Output the (X, Y) coordinate of the center of the cell containing the given text.  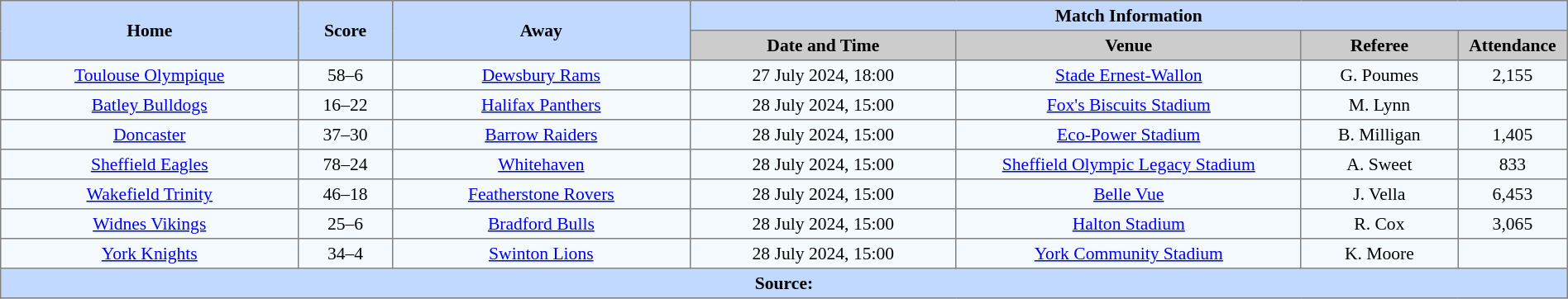
Sheffield Olympic Legacy Stadium (1128, 164)
Fox's Biscuits Stadium (1128, 105)
16–22 (346, 105)
Date and Time (823, 45)
Swinton Lions (541, 254)
Bradford Bulls (541, 224)
58–6 (346, 75)
Dewsbury Rams (541, 75)
Wakefield Trinity (150, 194)
Attendance (1513, 45)
G. Poumes (1379, 75)
Source: (784, 283)
Match Information (1128, 16)
Away (541, 31)
Widnes Vikings (150, 224)
Sheffield Eagles (150, 164)
B. Milligan (1379, 135)
6,453 (1513, 194)
2,155 (1513, 75)
46–18 (346, 194)
34–4 (346, 254)
York Knights (150, 254)
Whitehaven (541, 164)
A. Sweet (1379, 164)
M. Lynn (1379, 105)
Halton Stadium (1128, 224)
Stade Ernest-Wallon (1128, 75)
3,065 (1513, 224)
York Community Stadium (1128, 254)
Batley Bulldogs (150, 105)
25–6 (346, 224)
Score (346, 31)
R. Cox (1379, 224)
1,405 (1513, 135)
Referee (1379, 45)
Belle Vue (1128, 194)
Venue (1128, 45)
Halifax Panthers (541, 105)
J. Vella (1379, 194)
Barrow Raiders (541, 135)
Toulouse Olympique (150, 75)
Eco-Power Stadium (1128, 135)
Doncaster (150, 135)
Home (150, 31)
K. Moore (1379, 254)
833 (1513, 164)
27 July 2024, 18:00 (823, 75)
Featherstone Rovers (541, 194)
37–30 (346, 135)
78–24 (346, 164)
